Find where the given text appears and provide that cell's center as [X, Y] coordinate. 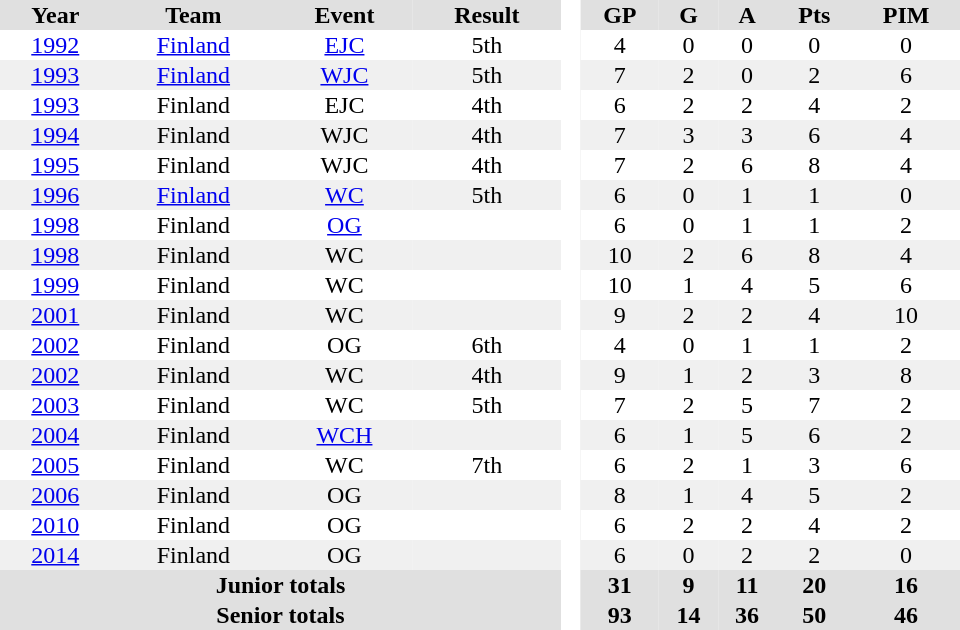
20 [814, 585]
2003 [56, 405]
2010 [56, 525]
PIM [906, 15]
G [688, 15]
Result [487, 15]
WCH [344, 435]
Event [344, 15]
7th [487, 465]
1995 [56, 165]
50 [814, 615]
16 [906, 585]
A [748, 15]
2001 [56, 315]
Team [194, 15]
1996 [56, 195]
11 [748, 585]
6th [487, 345]
1992 [56, 45]
46 [906, 615]
Junior totals [280, 585]
2004 [56, 435]
Pts [814, 15]
GP [620, 15]
2014 [56, 555]
Year [56, 15]
Senior totals [280, 615]
2006 [56, 495]
1994 [56, 135]
31 [620, 585]
2005 [56, 465]
14 [688, 615]
93 [620, 615]
1999 [56, 285]
36 [748, 615]
